Return the (X, Y) coordinate for the center point of the cell that contains the specified text.  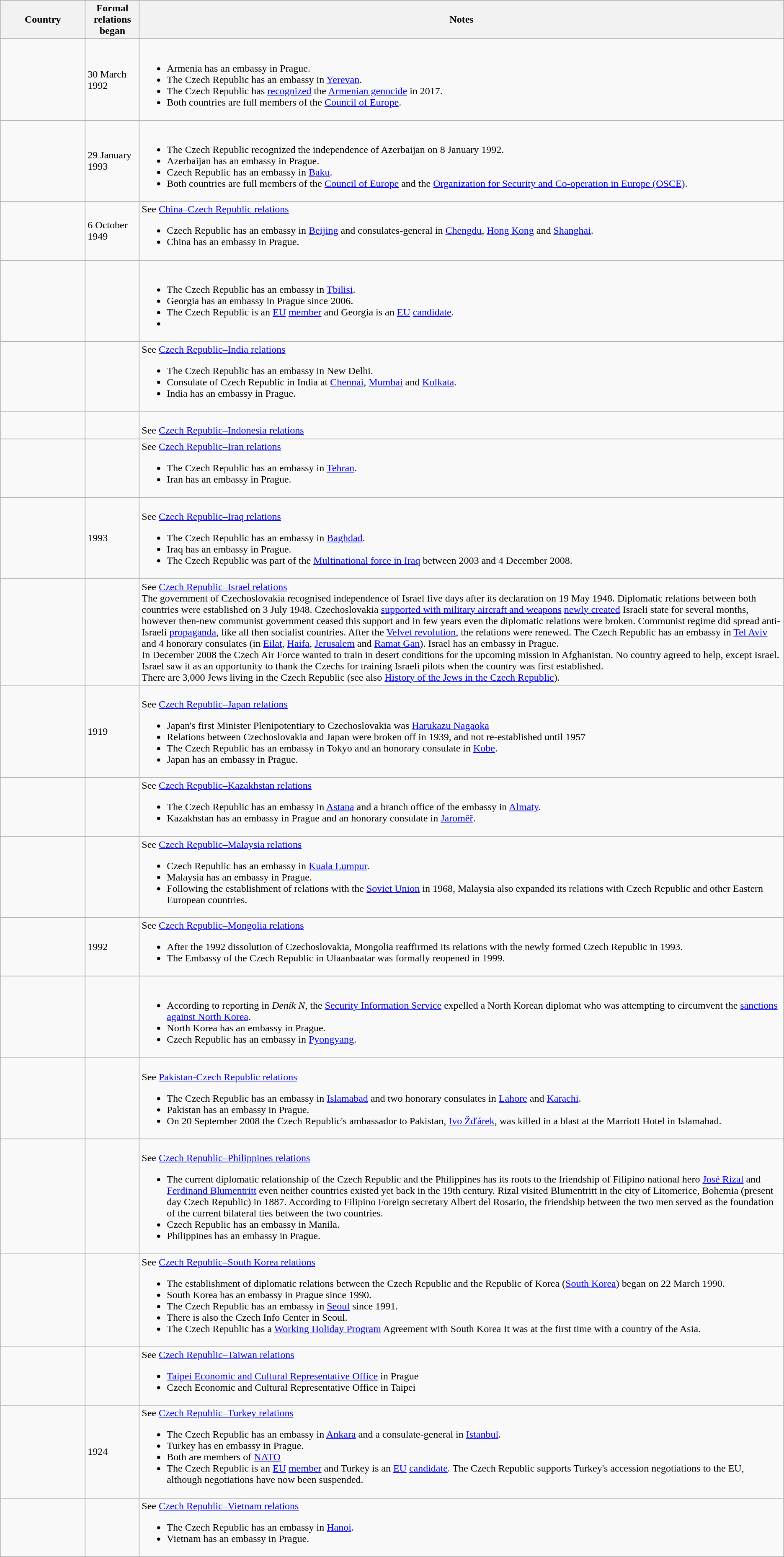
6 October 1949 (112, 231)
1924 (112, 1452)
Notes (462, 20)
Formal relations began (112, 20)
See Czech Republic–Vietnam relationsThe Czech Republic has an embassy in Hanoi.Vietnam has an embassy in Prague. (462, 1527)
Country (43, 20)
29 January 1993 (112, 161)
See Czech Republic–Indonesia relations (462, 425)
30 March 1992 (112, 80)
1993 (112, 538)
1992 (112, 947)
See Czech Republic–Iran relationsThe Czech Republic has an embassy in Tehran.Iran has an embassy in Prague. (462, 468)
1919 (112, 731)
